Return the [x, y] coordinate for the center point of the cell that contains the specified text.  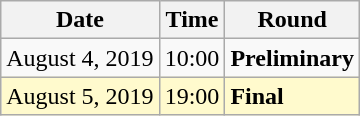
Round [292, 20]
Time [192, 20]
Preliminary [292, 58]
19:00 [192, 96]
August 5, 2019 [80, 96]
August 4, 2019 [80, 58]
10:00 [192, 58]
Final [292, 96]
Date [80, 20]
